Capture the cell that displays the provided text and extract its [X, Y] central coordinate. 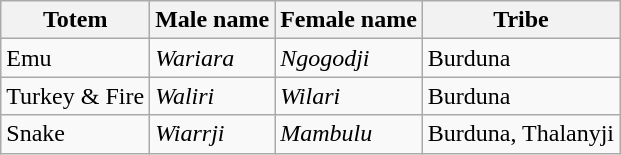
Tribe [520, 20]
Wilari [349, 96]
Snake [76, 134]
Emu [76, 58]
Wariara [212, 58]
Male name [212, 20]
Waliri [212, 96]
Totem [76, 20]
Turkey & Fire [76, 96]
Wiarrji [212, 134]
Burduna, Thalanyji [520, 134]
Mambulu [349, 134]
Female name [349, 20]
Ngogodji [349, 58]
